Extract the (X, Y) coordinate from the center of the cell holding the provided text.  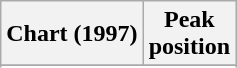
Peakposition (189, 34)
Chart (1997) (72, 34)
